Output the [x, y] coordinate of the center of the cell containing the given text.  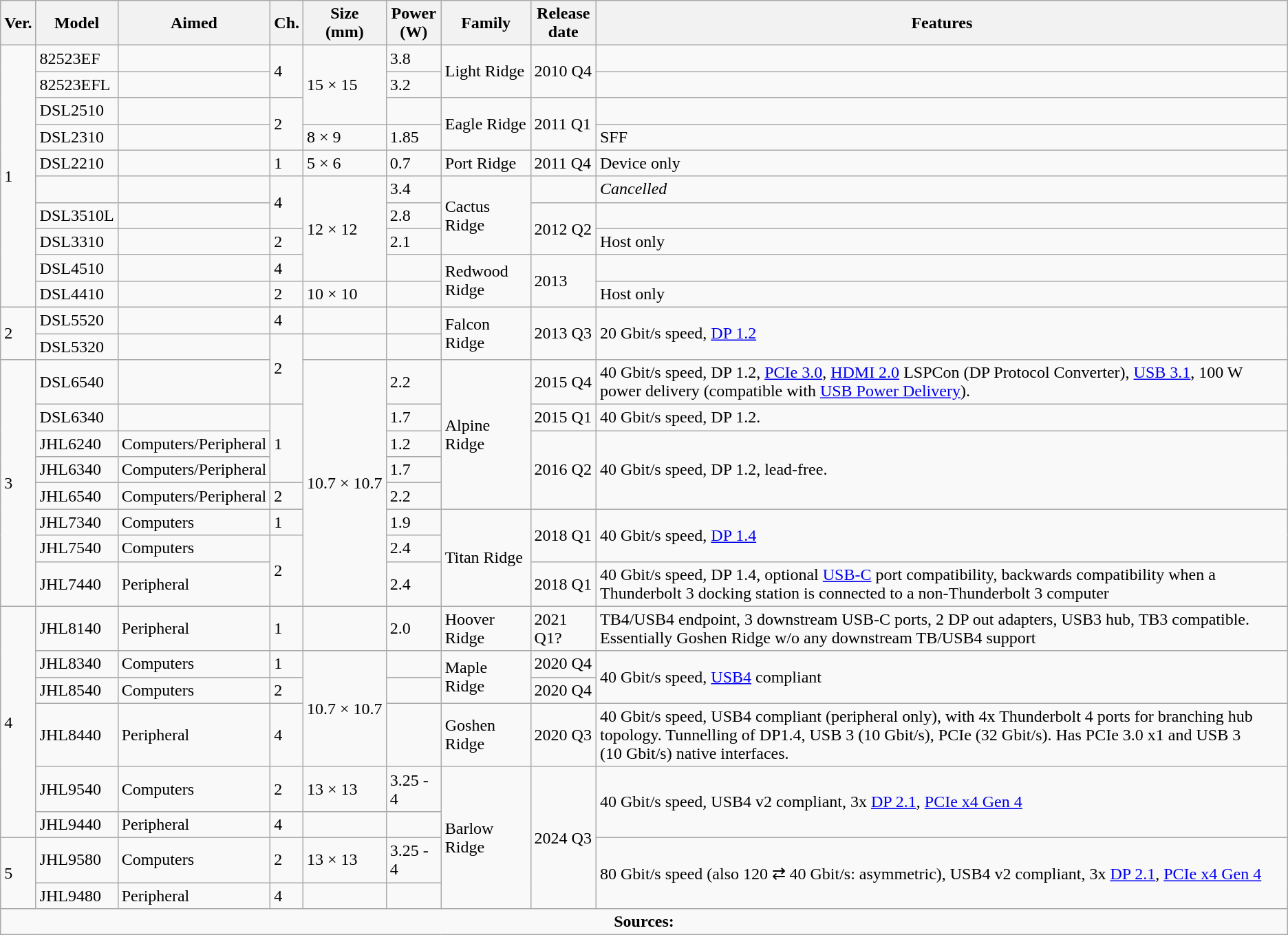
Model [77, 23]
Barlow Ridge [486, 837]
40 Gbit/s speed, DP 1.2, lead-free. [941, 470]
DSL3510L [77, 215]
Releasedate [563, 23]
JHL8340 [77, 664]
Ver. [18, 23]
2012 Q2 [563, 228]
JHL7340 [77, 522]
8 × 9 [345, 137]
2011 Q4 [563, 163]
DSL2210 [77, 163]
1.85 [414, 137]
DSL3310 [77, 241]
3 [18, 483]
Aimed [194, 23]
80 Gbit/s speed (also 120 ⇄ 40 Gbit/s: asymmetric), USB4 v2 compliant, 3x DP 2.1, PCIe x4 Gen 4 [941, 872]
2020 Q3 [563, 735]
Maple Ridge [486, 677]
JHL8140 [77, 629]
40 Gbit/s speed, USB4 compliant [941, 677]
40 Gbit/s speed, DP 1.4 [941, 535]
JHL9540 [77, 788]
Falcon Ridge [486, 333]
82523EF [77, 58]
JHL7540 [77, 548]
Titan Ridge [486, 557]
2.8 [414, 215]
DSL2310 [77, 137]
JHL9480 [77, 895]
2.1 [414, 241]
DSL5320 [77, 346]
10 × 10 [345, 294]
Family [486, 23]
Redwood Ridge [486, 281]
Power(W) [414, 23]
2011 Q1 [563, 124]
SFF [941, 137]
2024 Q3 [563, 837]
DSL2510 [77, 111]
JHL6240 [77, 444]
Alpine Ridge [486, 435]
JHL8440 [77, 735]
Ch. [287, 23]
2010 Q4 [563, 72]
Goshen Ridge [486, 735]
2013 Q3 [563, 333]
Cancelled [941, 189]
15 × 15 [345, 85]
1.9 [414, 522]
5 [18, 872]
Size(mm) [345, 23]
Port Ridge [486, 163]
2015 Q1 [563, 418]
DSL4510 [77, 268]
Device only [941, 163]
Eagle Ridge [486, 124]
20 Gbit/s speed, DP 1.2 [941, 333]
DSL4410 [77, 294]
JHL6540 [77, 496]
JHL9580 [77, 860]
TB4/USB4 endpoint, 3 downstream USB-C ports, 2 DP out adapters, USB3 hub, TB3 compatible. Essentially Goshen Ridge w/o any downstream TB/USB4 support [941, 629]
40 Gbit/s speed, DP 1.2, PCIe 3.0, HDMI 2.0 LSPCon (DP Protocol Converter), USB 3.1, 100 W power delivery (compatible with USB Power Delivery). [941, 383]
JHL7440 [77, 583]
12 × 12 [345, 228]
2015 Q4 [563, 383]
Sources: [644, 922]
JHL6340 [77, 470]
2016 Q2 [563, 470]
JHL9440 [77, 824]
2.0 [414, 629]
Light Ridge [486, 72]
3.2 [414, 85]
5 × 6 [345, 163]
3.4 [414, 189]
1.2 [414, 444]
40 Gbit/s speed, USB4 v2 compliant, 3x DP 2.1, PCIe x4 Gen 4 [941, 802]
DSL5520 [77, 320]
JHL8540 [77, 690]
2021 Q1? [563, 629]
Hoover Ridge [486, 629]
2013 [563, 281]
40 Gbit/s speed, DP 1.2. [941, 418]
Cactus Ridge [486, 215]
82523EFL [77, 85]
DSL6340 [77, 418]
Features [941, 23]
0.7 [414, 163]
3.8 [414, 58]
DSL6540 [77, 383]
